Locate the cell with the specified text and output its (X, Y) center coordinate. 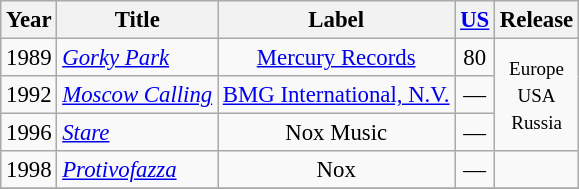
Title (138, 20)
Release (537, 20)
Moscow Calling (138, 95)
1998 (29, 170)
BMG International, N.V. (336, 95)
Nox (336, 170)
1996 (29, 133)
Protivofazza (138, 170)
US (475, 20)
Stare (138, 133)
Label (336, 20)
Nox Music (336, 133)
Gorky Park (138, 58)
Mercury Records (336, 58)
EuropeUSARussia (537, 96)
Year (29, 20)
80 (475, 58)
1992 (29, 95)
1989 (29, 58)
